From the cell containing the given text, extract its center point as (x, y) coordinate. 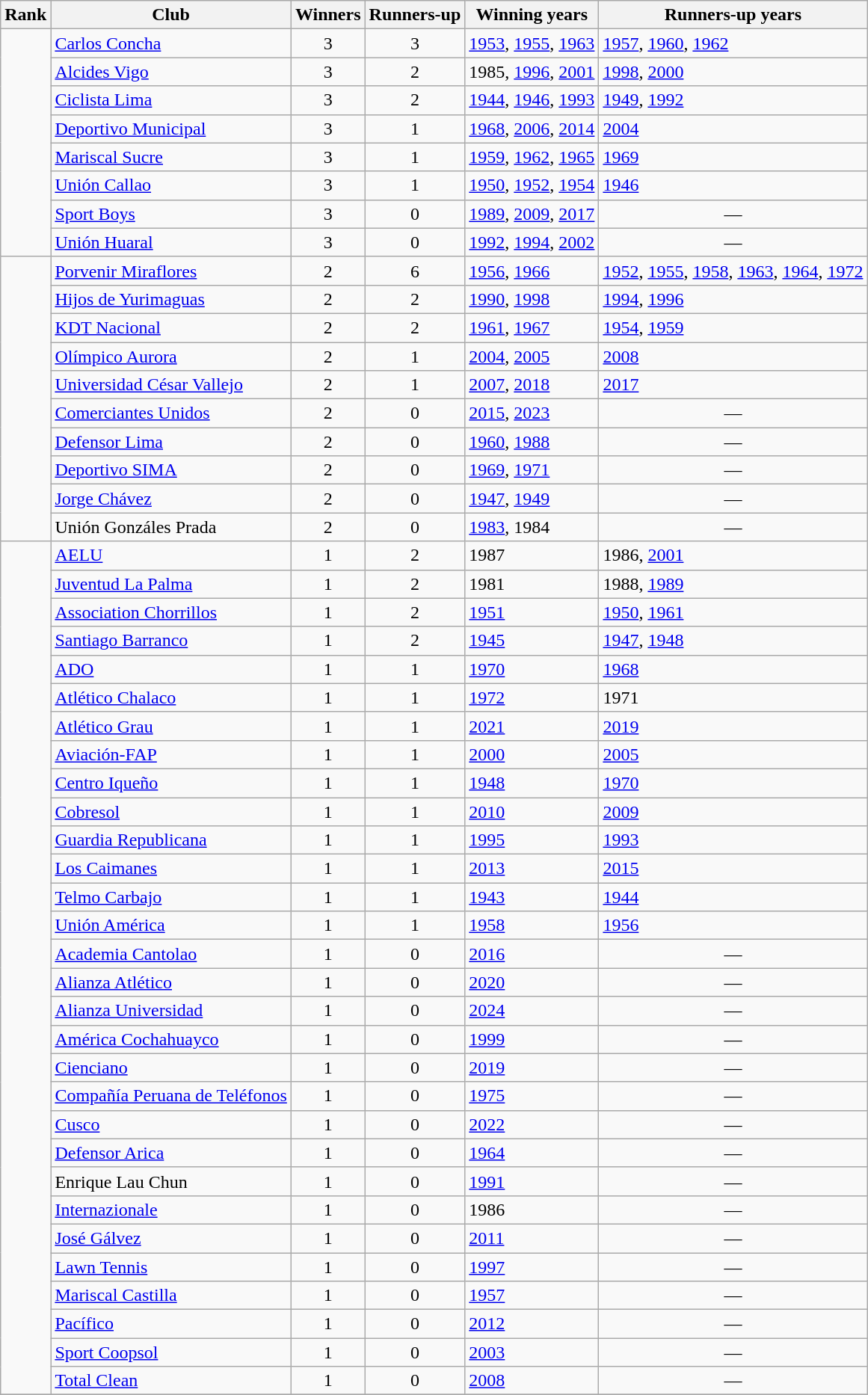
Winners (327, 15)
1951 (532, 612)
Carlos Concha (171, 43)
2005 (733, 754)
1964 (532, 1153)
Universidad César Vallejo (171, 385)
2004 (733, 129)
1947, 1949 (532, 499)
Winning years (532, 15)
1961, 1967 (532, 327)
Unión América (171, 926)
Academia Cantolao (171, 954)
KDT Nacional (171, 327)
América Cochahuayco (171, 1039)
2022 (532, 1124)
2024 (532, 1011)
Rank (25, 15)
Juventud La Palma (171, 584)
2010 (532, 811)
1990, 1998 (532, 299)
Runners-up (415, 15)
2012 (532, 1324)
2020 (532, 982)
Lawn Tennis (171, 1267)
1945 (532, 641)
1947, 1948 (733, 641)
Aviación-FAP (171, 754)
1969, 1971 (532, 470)
1995 (532, 840)
Alianza Universidad (171, 1011)
Comerciantes Unidos (171, 413)
6 (415, 271)
1986 (532, 1210)
2004, 2005 (532, 357)
1981 (532, 584)
Unión Callao (171, 185)
Club (171, 15)
Atlético Chalaco (171, 697)
Alcides Vigo (171, 72)
1944, 1946, 1993 (532, 100)
1991 (532, 1181)
Unión Gonzáles Prada (171, 527)
1975 (532, 1096)
Compañía Peruana de Teléfonos (171, 1096)
2016 (532, 954)
1971 (733, 697)
Ciclista Lima (171, 100)
1988, 1989 (733, 584)
1985, 1996, 2001 (532, 72)
2021 (532, 726)
Deportivo SIMA (171, 470)
1998, 2000 (733, 72)
1987 (532, 555)
1950, 1952, 1954 (532, 185)
AELU (171, 555)
Jorge Chávez (171, 499)
1950, 1961 (733, 612)
1956, 1966 (532, 271)
1944 (733, 897)
1972 (532, 697)
2007, 2018 (532, 385)
1992, 1994, 2002 (532, 242)
Sport Coopsol (171, 1352)
1983, 1984 (532, 527)
1997 (532, 1267)
José Gálvez (171, 1238)
Olímpico Aurora (171, 357)
Guardia Republicana (171, 840)
ADO (171, 669)
Total Clean (171, 1381)
2015 (733, 869)
Cienciano (171, 1068)
2003 (532, 1352)
1958 (532, 926)
1989, 2009, 2017 (532, 214)
Telmo Carbajo (171, 897)
1952, 1955, 1958, 1963, 1964, 1972 (733, 271)
2009 (733, 811)
2013 (532, 869)
Sport Boys (171, 214)
1999 (532, 1039)
1993 (733, 840)
Defensor Lima (171, 442)
Mariscal Sucre (171, 157)
1943 (532, 897)
1954, 1959 (733, 327)
1957 (532, 1296)
2011 (532, 1238)
Centro Iqueño (171, 783)
Alianza Atlético (171, 982)
Unión Huaral (171, 242)
Hijos de Yurimaguas (171, 299)
1953, 1955, 1963 (532, 43)
1969 (733, 157)
Los Caimanes (171, 869)
2015, 2023 (532, 413)
1948 (532, 783)
1957, 1960, 1962 (733, 43)
1949, 1992 (733, 100)
1968, 2006, 2014 (532, 129)
Runners-up years (733, 15)
Atlético Grau (171, 726)
Santiago Barranco (171, 641)
Association Chorrillos (171, 612)
2017 (733, 385)
1960, 1988 (532, 442)
Cusco (171, 1124)
Deportivo Municipal (171, 129)
1956 (733, 926)
Cobresol (171, 811)
Porvenir Miraflores (171, 271)
1994, 1996 (733, 299)
1968 (733, 669)
Internazionale (171, 1210)
Defensor Arica (171, 1153)
Mariscal Castilla (171, 1296)
1959, 1962, 1965 (532, 157)
1946 (733, 185)
Pacífico (171, 1324)
Enrique Lau Chun (171, 1181)
1986, 2001 (733, 555)
2000 (532, 754)
